Search for the cell housing the specified text and yield its (x, y) center coordinate. 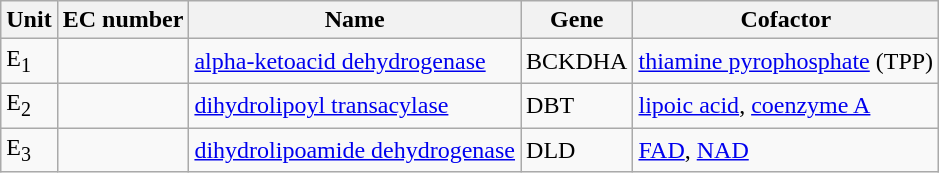
DBT (577, 105)
FAD, NAD (786, 150)
alpha-ketoacid dehydrogenase (355, 61)
dihydrolipoyl transacylase (355, 105)
E3 (29, 150)
lipoic acid, coenzyme A (786, 105)
DLD (577, 150)
Name (355, 20)
EC number (123, 20)
dihydrolipoamide dehydrogenase (355, 150)
BCKDHA (577, 61)
E1 (29, 61)
Gene (577, 20)
thiamine pyrophosphate (TPP) (786, 61)
Cofactor (786, 20)
Unit (29, 20)
E2 (29, 105)
